Detect which cell encompasses the target text, then output its (x, y) center coordinate. 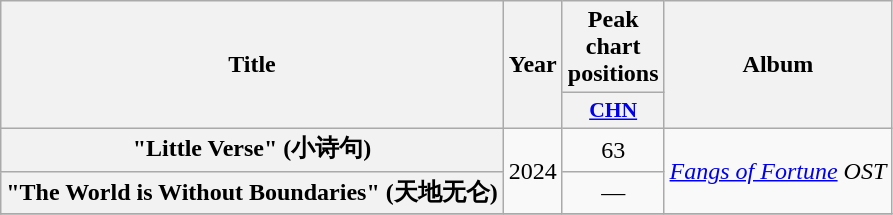
Peak chart positions (613, 47)
"Little Verse" (小诗句) (252, 150)
Title (252, 65)
Fangs of Fortune OST (778, 170)
63 (613, 150)
— (613, 192)
"The World is Without Boundaries" (天地无仑) (252, 192)
Album (778, 65)
CHN (613, 111)
2024 (532, 170)
Year (532, 65)
